Determine the (X, Y) coordinate at the center of the cell enclosing the given text.  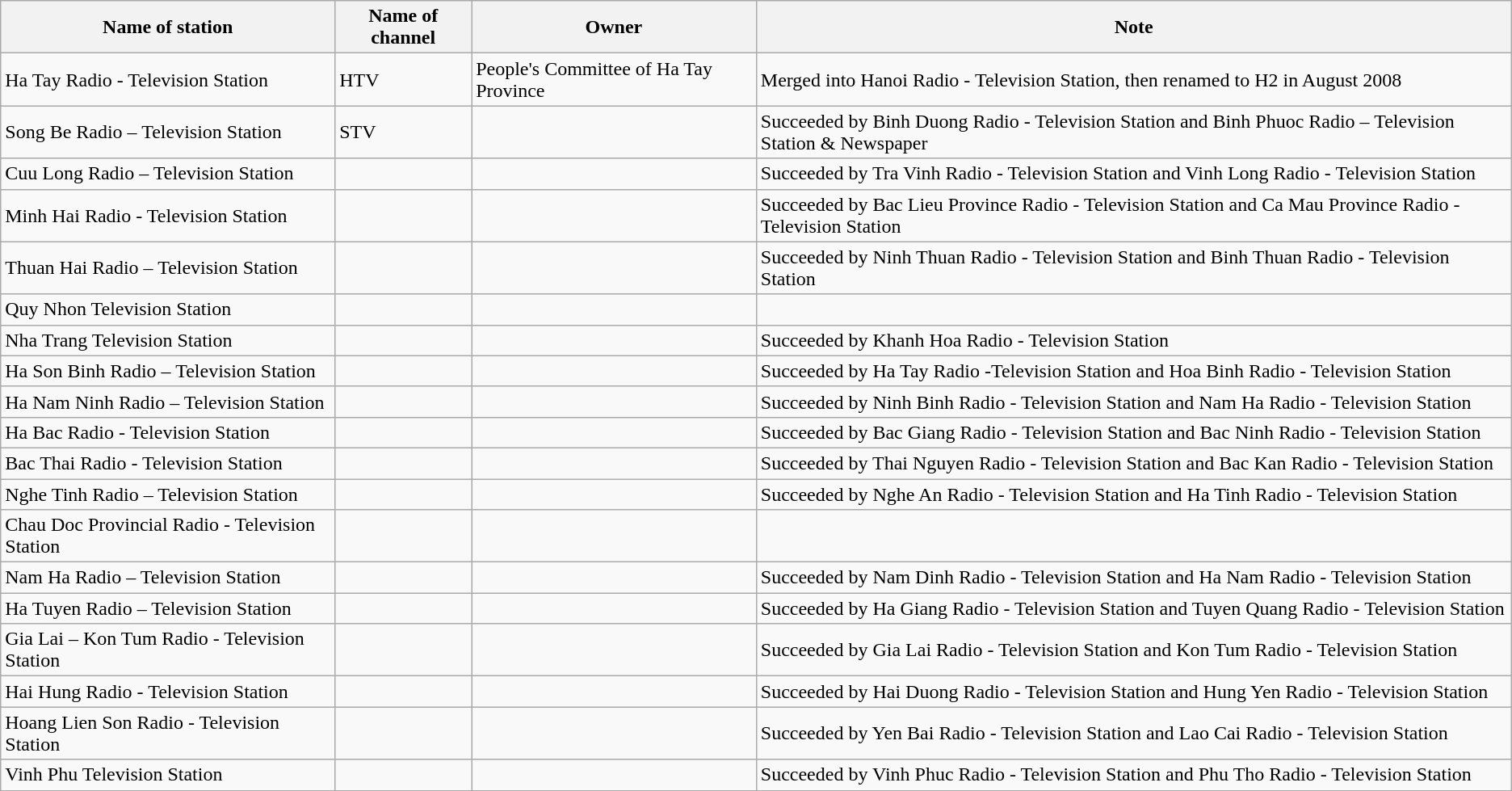
Nam Ha Radio – Television Station (168, 578)
Cuu Long Radio – Television Station (168, 174)
Bac Thai Radio - Television Station (168, 463)
Ha Bac Radio - Television Station (168, 432)
Gia Lai – Kon Tum Radio - Television Station (168, 650)
Owner (614, 27)
Succeeded by Tra Vinh Radio - Television Station and Vinh Long Radio - Television Station (1134, 174)
Hai Hung Radio - Television Station (168, 692)
Ha Tuyen Radio – Television Station (168, 608)
Succeeded by Hai Duong Radio - Television Station and Hung Yen Radio - Television Station (1134, 692)
Succeeded by Bac Lieu Province Radio - Television Station and Ca Mau Province Radio - Television Station (1134, 215)
Ha Nam Ninh Radio – Television Station (168, 402)
Succeeded by Gia Lai Radio - Television Station and Kon Tum Radio - Television Station (1134, 650)
Chau Doc Provincial Radio - Television Station (168, 536)
Succeeded by Khanh Hoa Radio - Television Station (1134, 340)
Ha Tay Radio - Television Station (168, 79)
Song Be Radio – Television Station (168, 133)
Succeeded by Ha Giang Radio - Television Station and Tuyen Quang Radio - Television Station (1134, 608)
Succeeded by Thai Nguyen Radio - Television Station and Bac Kan Radio - Television Station (1134, 463)
Name of channel (404, 27)
STV (404, 133)
Succeeded by Ha Tay Radio -Television Station and Hoa Binh Radio - Television Station (1134, 371)
Minh Hai Radio - Television Station (168, 215)
Vinh Phu Television Station (168, 775)
Nghe Tinh Radio – Television Station (168, 494)
Succeeded by Ninh Thuan Radio - Television Station and Binh Thuan Radio - Television Station (1134, 268)
Thuan Hai Radio – Television Station (168, 268)
Succeeded by Binh Duong Radio - Television Station and Binh Phuoc Radio – Television Station & Newspaper (1134, 133)
Succeeded by Bac Giang Radio - Television Station and Bac Ninh Radio - Television Station (1134, 432)
Ha Son Binh Radio – Television Station (168, 371)
HTV (404, 79)
Merged into Hanoi Radio - Television Station, then renamed to H2 in August 2008 (1134, 79)
Hoang Lien Son Radio - Television Station (168, 734)
Nha Trang Television Station (168, 340)
Note (1134, 27)
Succeeded by Ninh Binh Radio - Television Station and Nam Ha Radio - Television Station (1134, 402)
Succeeded by Yen Bai Radio - Television Station and Lao Cai Radio - Television Station (1134, 734)
Name of station (168, 27)
Quy Nhon Television Station (168, 309)
Succeeded by Nam Dinh Radio - Television Station and Ha Nam Radio - Television Station (1134, 578)
Succeeded by Vinh Phuc Radio - Television Station and Phu Tho Radio - Television Station (1134, 775)
People's Committee of Ha Tay Province (614, 79)
Succeeded by Nghe An Radio - Television Station and Ha Tinh Radio - Television Station (1134, 494)
